For the text-containing cell, return its midpoint in (X, Y) coordinate format. 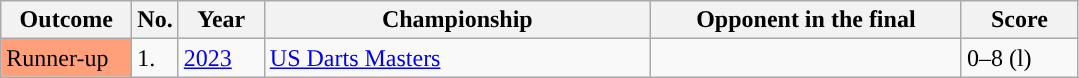
Outcome (66, 20)
Runner-up (66, 58)
0–8 (l) (1019, 58)
Opponent in the final (806, 20)
Year (221, 20)
Score (1019, 20)
Championship (457, 20)
US Darts Masters (457, 58)
1. (155, 58)
2023 (221, 58)
No. (155, 20)
